Find where the given text appears and provide that cell's center as (X, Y) coordinate. 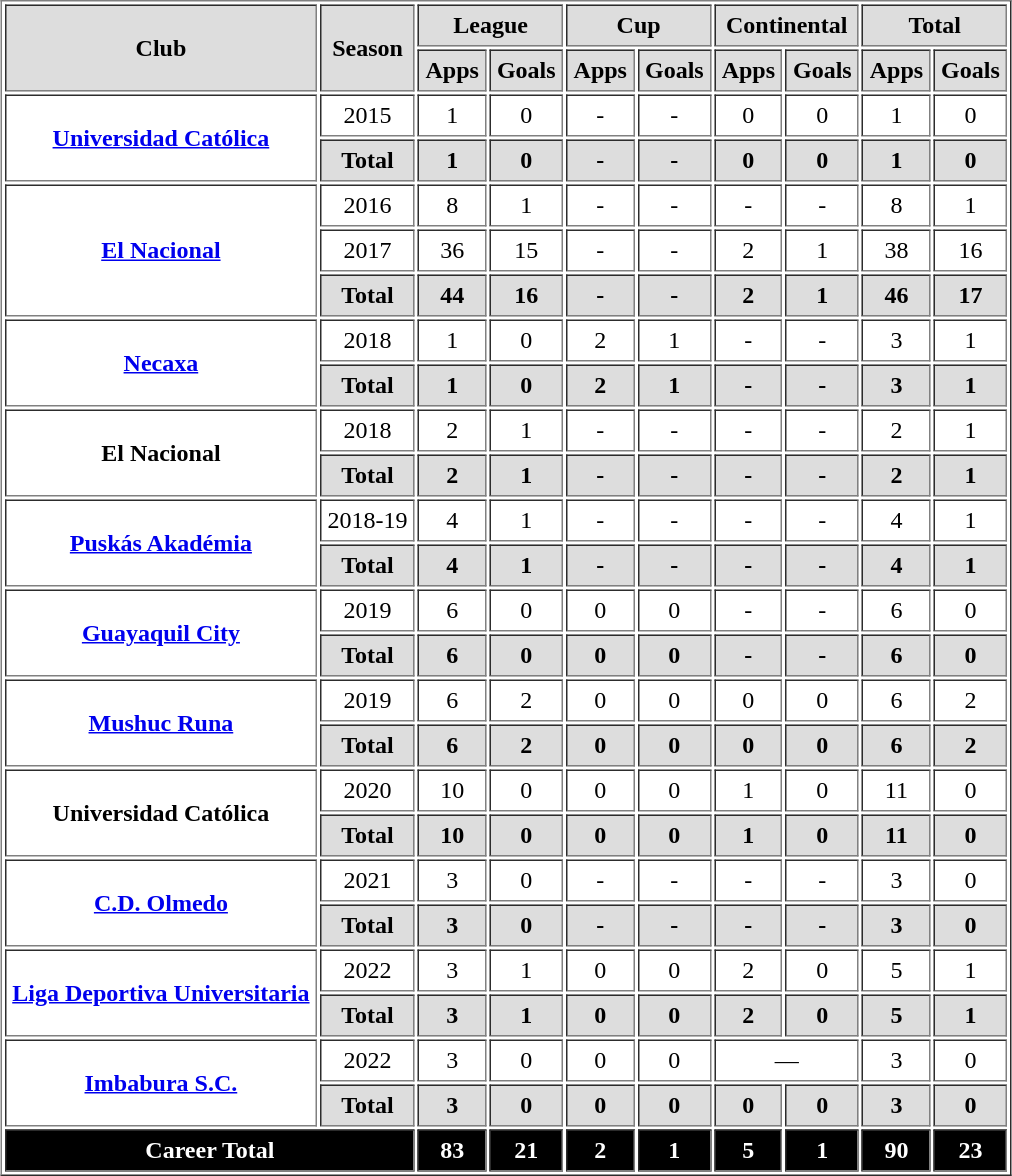
C.D. Olmedo (161, 904)
Season (368, 48)
League (490, 25)
17 (971, 295)
2020 (368, 791)
Cup (638, 25)
Liga Deportiva Universitaria (161, 994)
2017 (368, 251)
Imbabura S.C. (161, 1084)
44 (452, 295)
Puskás Akadémia (161, 544)
2021 (368, 881)
36 (452, 251)
83 (452, 1151)
21 (526, 1151)
— (786, 1061)
Necaxa (161, 364)
2016 (368, 205)
46 (896, 295)
Mushuc Runa (161, 724)
23 (971, 1151)
Career Total (210, 1151)
2015 (368, 115)
15 (526, 251)
Guayaquil City (161, 634)
2018-19 (368, 521)
Continental (786, 25)
90 (896, 1151)
38 (896, 251)
Club (161, 48)
